Find where the given text appears and provide that cell's center as [x, y] coordinate. 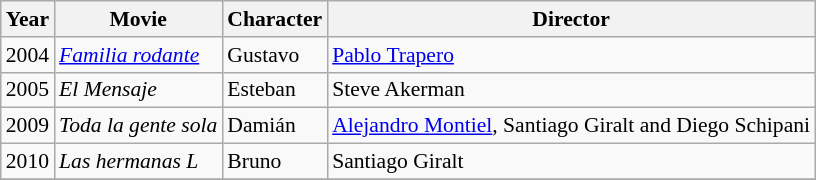
2004 [28, 55]
Pablo Trapero [571, 55]
Gustavo [274, 55]
2010 [28, 162]
2009 [28, 126]
Esteban [274, 90]
Director [571, 19]
Bruno [274, 162]
Las hermanas L [138, 162]
Santiago Giralt [571, 162]
Movie [138, 19]
Damián [274, 126]
2005 [28, 90]
Steve Akerman [571, 90]
Character [274, 19]
Familia rodante [138, 55]
Year [28, 19]
Toda la gente sola [138, 126]
Alejandro Montiel, Santiago Giralt and Diego Schipani [571, 126]
El Mensaje [138, 90]
